Output the (x, y) coordinate of the center of the cell containing the given text.  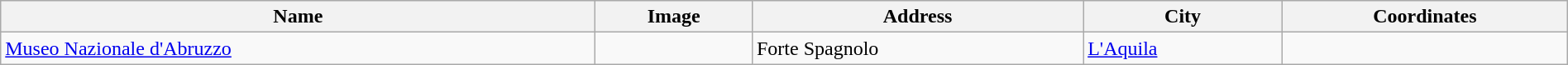
Coordinates (1426, 17)
City (1183, 17)
Museo Nazionale d'Abruzzo (298, 48)
L'Aquila (1183, 48)
Forte Spagnolo (917, 48)
Name (298, 17)
Image (674, 17)
Address (917, 17)
